Capture the cell that displays the provided text and extract its [x, y] central coordinate. 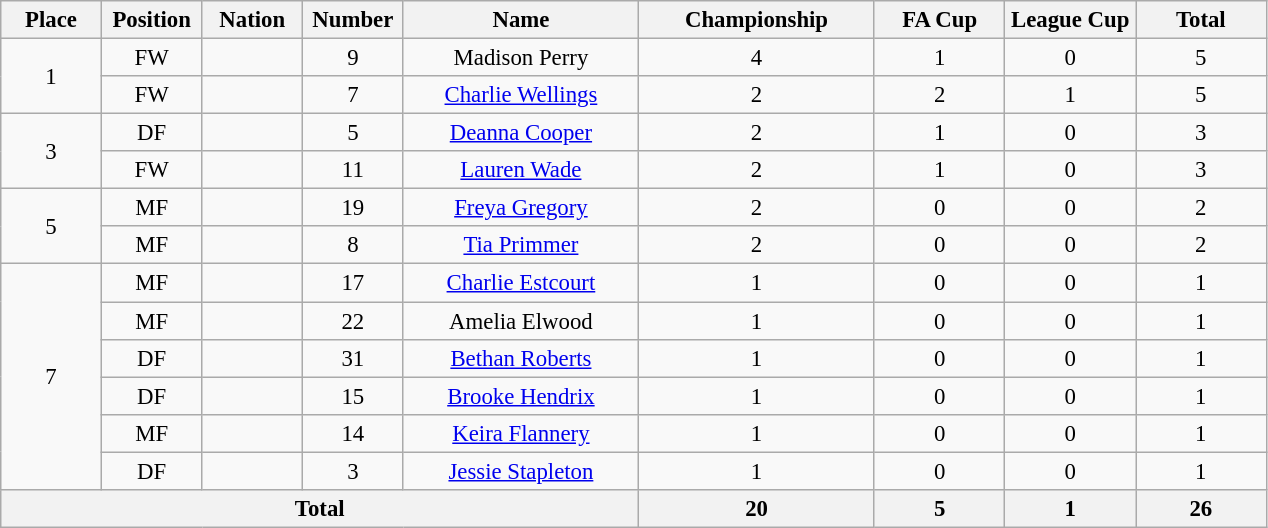
Lauren Wade [521, 170]
9 [354, 58]
8 [354, 245]
20 [757, 509]
Freya Gregory [521, 208]
Name [521, 20]
Championship [757, 20]
Madison Perry [521, 58]
15 [354, 396]
Deanna Cooper [521, 133]
26 [1202, 509]
Place [52, 20]
Nation [252, 20]
Bethan Roberts [521, 358]
Amelia Elwood [521, 321]
FA Cup [940, 20]
31 [354, 358]
17 [354, 283]
22 [354, 321]
Charlie Estcourt [521, 283]
4 [757, 58]
14 [354, 433]
Keira Flannery [521, 433]
Tia Primmer [521, 245]
Charlie Wellings [521, 95]
League Cup [1070, 20]
Number [354, 20]
19 [354, 208]
Jessie Stapleton [521, 471]
Position [152, 20]
11 [354, 170]
Brooke Hendrix [521, 396]
